Return the [x, y] coordinate for the center point of the cell that contains the specified text.  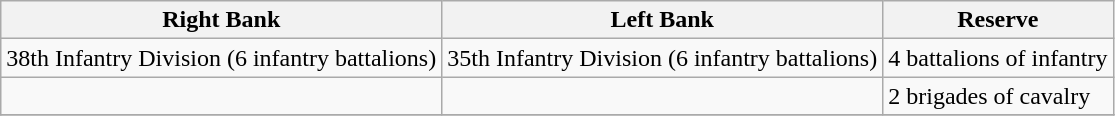
4 battalions of infantry [998, 58]
Left Bank [662, 20]
Reserve [998, 20]
2 brigades of cavalry [998, 96]
Right Bank [222, 20]
35th Infantry Division (6 infantry battalions) [662, 58]
38th Infantry Division (6 infantry battalions) [222, 58]
